Pinpoint the cell where the given text exists, returning its (X, Y) midpoint coordinate. 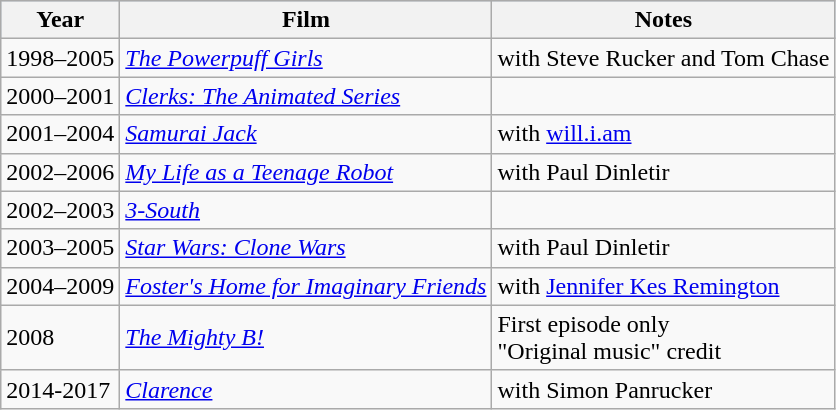
2003–2005 (60, 248)
Year (60, 20)
3-South (306, 210)
with will.i.am (664, 134)
Foster's Home for Imaginary Friends (306, 286)
First episode only"Original music" credit (664, 338)
2000–2001 (60, 96)
with Steve Rucker and Tom Chase (664, 58)
Clerks: The Animated Series (306, 96)
2001–2004 (60, 134)
with Jennifer Kes Remington (664, 286)
2004–2009 (60, 286)
2014-2017 (60, 389)
2008 (60, 338)
1998–2005 (60, 58)
2002–2006 (60, 172)
with Simon Panrucker (664, 389)
Star Wars: Clone Wars (306, 248)
2002–2003 (60, 210)
Film (306, 20)
The Mighty B! (306, 338)
My Life as a Teenage Robot (306, 172)
Samurai Jack (306, 134)
Clarence (306, 389)
Notes (664, 20)
The Powerpuff Girls (306, 58)
